Output the (X, Y) coordinate of the center of the cell containing the given text.  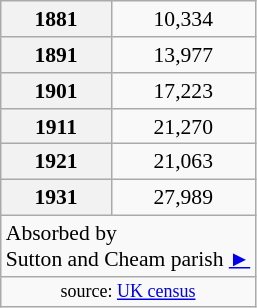
1911 (56, 126)
1921 (56, 162)
1881 (56, 19)
21,063 (183, 162)
27,989 (183, 197)
1901 (56, 91)
1931 (56, 197)
Absorbed bySutton and Cheam parish ► (128, 246)
17,223 (183, 91)
1891 (56, 55)
21,270 (183, 126)
13,977 (183, 55)
10,334 (183, 19)
source: UK census (128, 292)
